For the text-containing cell, return its midpoint in (x, y) coordinate format. 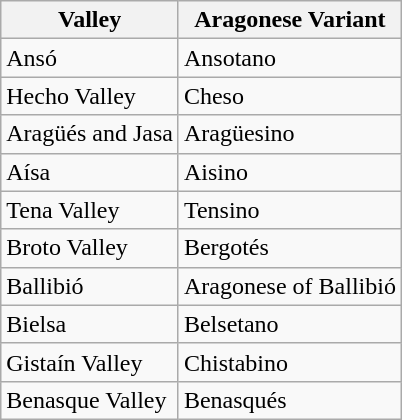
Belsetano (290, 324)
Bielsa (90, 324)
Benasque Valley (90, 400)
Benasqués (290, 400)
Hecho Valley (90, 96)
Aragonese of Ballibió (290, 286)
Valley (90, 20)
Cheso (290, 96)
Ansotano (290, 58)
Chistabino (290, 362)
Aísa (90, 172)
Broto Valley (90, 248)
Aragüés and Jasa (90, 134)
Tena Valley (90, 210)
Tensino (290, 210)
Aragüesino (290, 134)
Aragonese Variant (290, 20)
Aisino (290, 172)
Ballibió (90, 286)
Bergotés (290, 248)
Gistaín Valley (90, 362)
Ansó (90, 58)
